Scan for the cell matching the given text and deliver its [X, Y] coordinate at center. 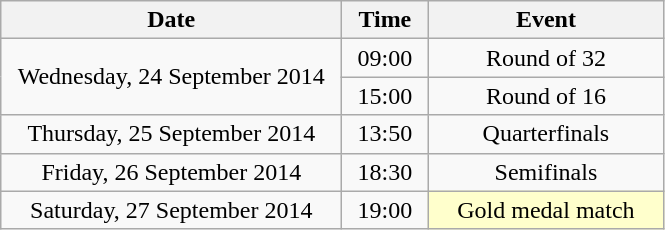
Semifinals [546, 172]
Round of 16 [546, 96]
18:30 [385, 172]
Quarterfinals [546, 134]
Friday, 26 September 2014 [172, 172]
Thursday, 25 September 2014 [172, 134]
Date [172, 20]
Gold medal match [546, 210]
Saturday, 27 September 2014 [172, 210]
Round of 32 [546, 58]
19:00 [385, 210]
09:00 [385, 58]
Event [546, 20]
Wednesday, 24 September 2014 [172, 77]
Time [385, 20]
13:50 [385, 134]
15:00 [385, 96]
